For the text-containing cell, return its midpoint in [x, y] coordinate format. 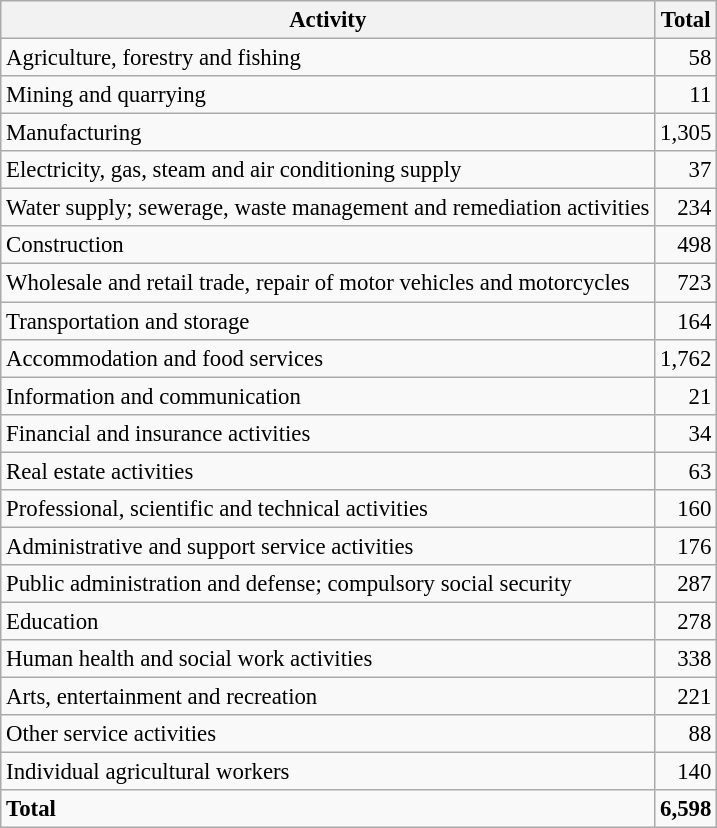
140 [686, 772]
Professional, scientific and technical activities [328, 509]
11 [686, 95]
37 [686, 170]
Human health and social work activities [328, 659]
221 [686, 697]
63 [686, 471]
1,305 [686, 133]
21 [686, 396]
723 [686, 283]
Construction [328, 245]
Water supply; sewerage, waste management and remediation activities [328, 208]
278 [686, 621]
Agriculture, forestry and fishing [328, 58]
6,598 [686, 809]
Accommodation and food services [328, 358]
338 [686, 659]
234 [686, 208]
Other service activities [328, 734]
Education [328, 621]
Individual agricultural workers [328, 772]
Mining and quarrying [328, 95]
34 [686, 433]
164 [686, 321]
287 [686, 584]
Transportation and storage [328, 321]
Real estate activities [328, 471]
498 [686, 245]
1,762 [686, 358]
58 [686, 58]
88 [686, 734]
Manufacturing [328, 133]
Public administration and defense; compulsory social security [328, 584]
Administrative and support service activities [328, 546]
160 [686, 509]
Wholesale and retail trade, repair of motor vehicles and motorcycles [328, 283]
Financial and insurance activities [328, 433]
Information and communication [328, 396]
176 [686, 546]
Activity [328, 20]
Arts, entertainment and recreation [328, 697]
Electricity, gas, steam and air conditioning supply [328, 170]
